For the text-containing cell, return its midpoint in (x, y) coordinate format. 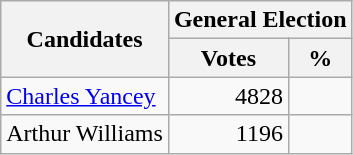
% (320, 58)
Arthur Williams (85, 134)
Charles Yancey (85, 96)
Candidates (85, 39)
Votes (228, 58)
4828 (228, 96)
General Election (260, 20)
1196 (228, 134)
